Capture the cell that displays the provided text and extract its (x, y) central coordinate. 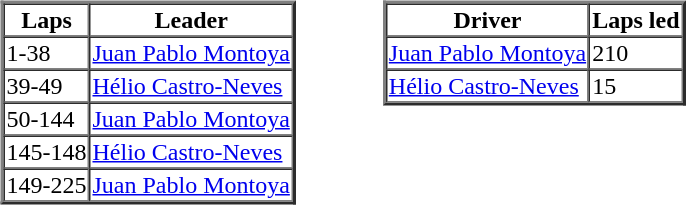
145-148 (47, 152)
39-49 (47, 86)
1-38 (47, 52)
15 (636, 86)
Laps (47, 20)
Driver (488, 20)
Laps led (636, 20)
Leader (190, 20)
210 (636, 52)
149-225 (47, 184)
50-144 (47, 118)
